Find where the given text appears and provide that cell's center as (X, Y) coordinate. 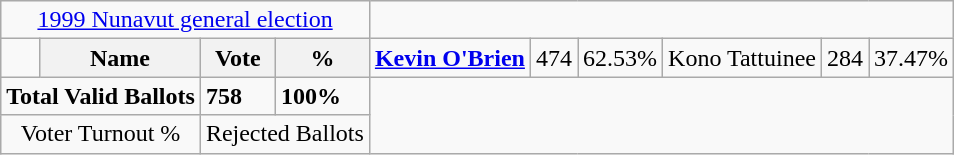
% (322, 58)
37.47% (912, 58)
100% (322, 96)
Voter Turnout % (101, 134)
Rejected Ballots (284, 134)
Vote (238, 58)
Kevin O'Brien (450, 58)
1999 Nunavut general election (186, 20)
62.53% (620, 58)
Total Valid Ballots (101, 96)
474 (554, 58)
Name (120, 58)
284 (844, 58)
758 (238, 96)
Kono Tattuinee (742, 58)
